Capture the cell that displays the provided text and extract its (X, Y) central coordinate. 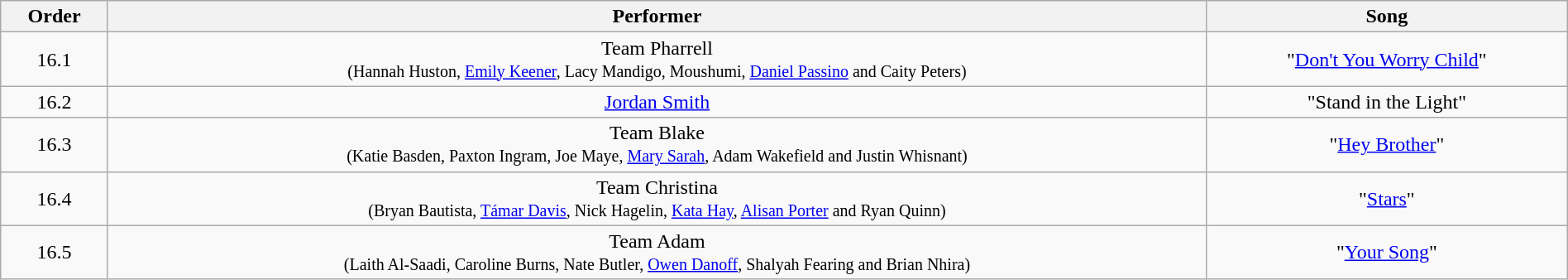
"Stars" (1386, 199)
Team Christina (Bryan Bautista, Támar Davis, Nick Hagelin, Kata Hay, Alisan Porter and Ryan Quinn) (657, 199)
Team Pharrell (Hannah Huston, Emily Keener, Lacy Mandigo, Moushumi, Daniel Passino and Caity Peters) (657, 60)
16.1 (55, 60)
Performer (657, 17)
"Hey Brother" (1386, 144)
"Your Song" (1386, 252)
Team Adam (Laith Al-Saadi, Caroline Burns, Nate Butler, Owen Danoff, Shalyah Fearing and Brian Nhira) (657, 252)
Song (1386, 17)
16.2 (55, 102)
"Stand in the Light" (1386, 102)
16.5 (55, 252)
"Don't You Worry Child" (1386, 60)
Jordan Smith (657, 102)
Team Blake (Katie Basden, Paxton Ingram, Joe Maye, Mary Sarah, Adam Wakefield and Justin Whisnant) (657, 144)
Order (55, 17)
16.3 (55, 144)
16.4 (55, 199)
